Scan for the cell matching the given text and deliver its [x, y] coordinate at center. 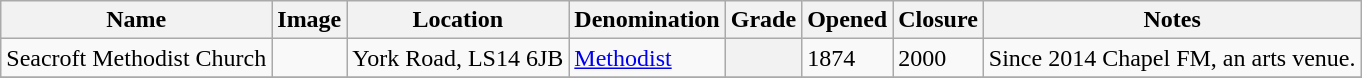
Name [136, 20]
1874 [848, 58]
Methodist [647, 58]
York Road, LS14 6JB [458, 58]
2000 [938, 58]
Notes [1172, 20]
Since 2014 Chapel FM, an arts venue. [1172, 58]
Seacroft Methodist Church [136, 58]
Opened [848, 20]
Closure [938, 20]
Location [458, 20]
Denomination [647, 20]
Grade [763, 20]
Image [310, 20]
